Extract the (x, y) coordinate from the center of the cell holding the provided text.  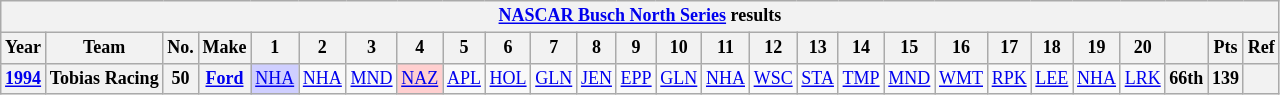
12 (773, 48)
6 (508, 48)
APL (464, 78)
Ford (224, 78)
LEE (1052, 78)
50 (180, 78)
TMP (861, 78)
Team (104, 48)
4 (420, 48)
19 (1097, 48)
Make (224, 48)
3 (372, 48)
17 (1009, 48)
1 (275, 48)
18 (1052, 48)
139 (1226, 78)
2 (322, 48)
WMT (962, 78)
Pts (1226, 48)
8 (597, 48)
Ref (1261, 48)
Year (24, 48)
No. (180, 48)
13 (818, 48)
10 (679, 48)
LRK (1142, 78)
20 (1142, 48)
NAZ (420, 78)
HOL (508, 78)
Tobias Racing (104, 78)
66th (1186, 78)
JEN (597, 78)
14 (861, 48)
16 (962, 48)
EPP (636, 78)
RPK (1009, 78)
WSC (773, 78)
STA (818, 78)
1994 (24, 78)
15 (910, 48)
11 (726, 48)
9 (636, 48)
5 (464, 48)
NASCAR Busch North Series results (640, 16)
7 (554, 48)
